Capture the cell that displays the provided text and extract its [X, Y] central coordinate. 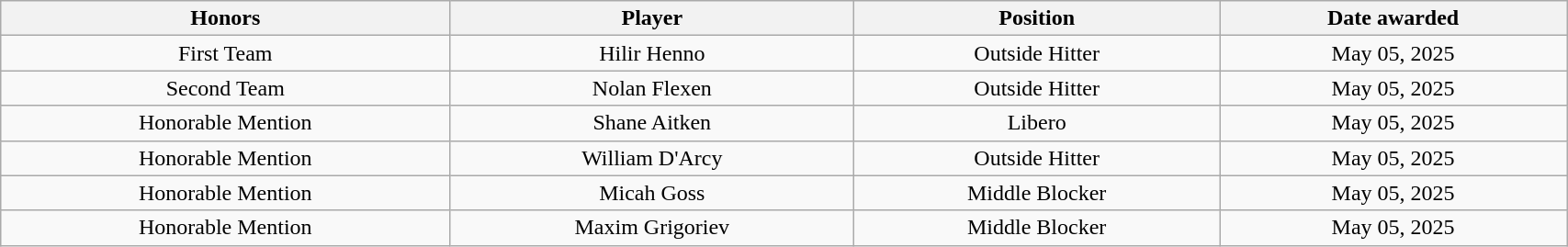
Date awarded [1393, 18]
Libero [1037, 123]
First Team [226, 53]
Hilir Henno [652, 53]
Player [652, 18]
Maxim Grigoriev [652, 228]
Micah Goss [652, 193]
Honors [226, 18]
Position [1037, 18]
William D'Arcy [652, 158]
Second Team [226, 88]
Nolan Flexen [652, 88]
Shane Aitken [652, 123]
